Find where the given text appears and provide that cell's center as (x, y) coordinate. 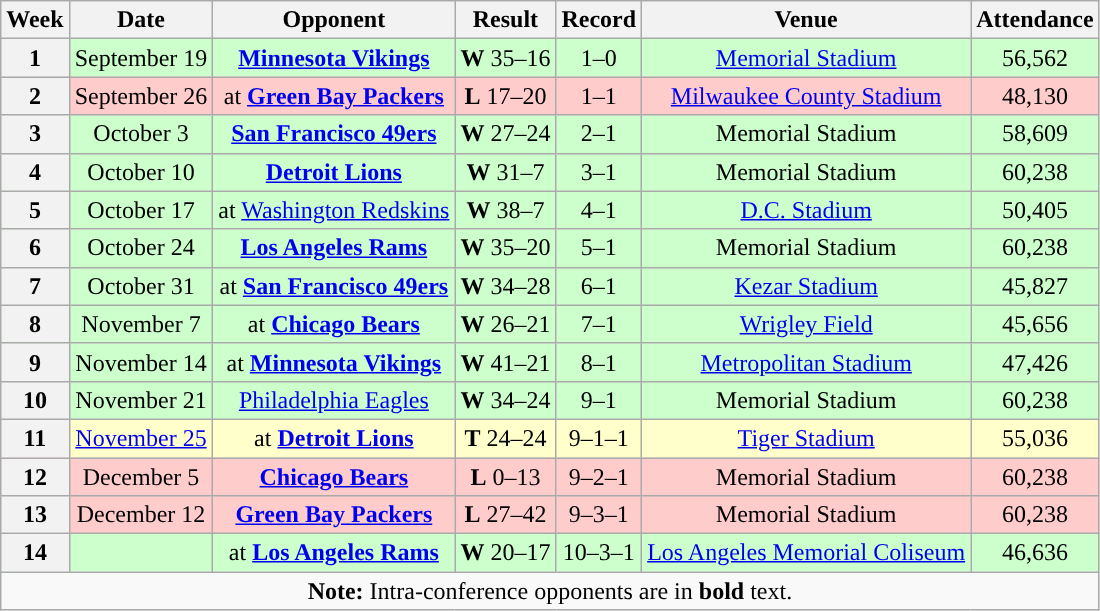
September 26 (141, 96)
Los Angeles Rams (334, 248)
W 31–7 (506, 172)
46,636 (1035, 553)
D.C. Stadium (806, 210)
45,827 (1035, 286)
1–1 (599, 96)
November 14 (141, 362)
9–3–1 (599, 515)
W 34–24 (506, 400)
2 (35, 96)
Result (506, 20)
W 35–16 (506, 58)
10–3–1 (599, 553)
9–2–1 (599, 477)
Metropolitan Stadium (806, 362)
December 12 (141, 515)
14 (35, 553)
4 (35, 172)
Date (141, 20)
October 10 (141, 172)
L 17–20 (506, 96)
Chicago Bears (334, 477)
2–1 (599, 134)
Detroit Lions (334, 172)
Note: Intra-conference opponents are in bold text. (550, 591)
48,130 (1035, 96)
Week (35, 20)
at San Francisco 49ers (334, 286)
5 (35, 210)
at Green Bay Packers (334, 96)
W 20–17 (506, 553)
55,036 (1035, 438)
Record (599, 20)
47,426 (1035, 362)
W 35–20 (506, 248)
November 21 (141, 400)
Minnesota Vikings (334, 58)
W 27–24 (506, 134)
October 24 (141, 248)
Tiger Stadium (806, 438)
9–1 (599, 400)
3 (35, 134)
10 (35, 400)
November 25 (141, 438)
W 41–21 (506, 362)
8–1 (599, 362)
12 (35, 477)
1 (35, 58)
3–1 (599, 172)
October 3 (141, 134)
Kezar Stadium (806, 286)
1–0 (599, 58)
San Francisco 49ers (334, 134)
at Detroit Lions (334, 438)
Wrigley Field (806, 324)
at Minnesota Vikings (334, 362)
11 (35, 438)
Attendance (1035, 20)
at Washington Redskins (334, 210)
L 27–42 (506, 515)
W 34–28 (506, 286)
W 26–21 (506, 324)
4–1 (599, 210)
Venue (806, 20)
September 19 (141, 58)
7 (35, 286)
6 (35, 248)
Philadelphia Eagles (334, 400)
50,405 (1035, 210)
56,562 (1035, 58)
November 7 (141, 324)
6–1 (599, 286)
at Chicago Bears (334, 324)
7–1 (599, 324)
58,609 (1035, 134)
45,656 (1035, 324)
W 38–7 (506, 210)
T 24–24 (506, 438)
8 (35, 324)
at Los Angeles Rams (334, 553)
5–1 (599, 248)
Los Angeles Memorial Coliseum (806, 553)
December 5 (141, 477)
9 (35, 362)
Green Bay Packers (334, 515)
Milwaukee County Stadium (806, 96)
October 31 (141, 286)
13 (35, 515)
L 0–13 (506, 477)
Opponent (334, 20)
October 17 (141, 210)
9–1–1 (599, 438)
